Extract the (x, y) coordinate from the center of the cell holding the provided text.  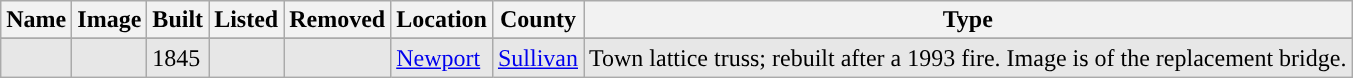
Location (442, 20)
County (538, 20)
Name (36, 20)
Sullivan (538, 58)
Town lattice truss; rebuilt after a 1993 fire. Image is of the replacement bridge. (968, 58)
Built (178, 20)
1845 (178, 58)
Removed (338, 20)
Newport (442, 58)
Listed (246, 20)
Type (968, 20)
Image (110, 20)
